For the text-containing cell, return its midpoint in [x, y] coordinate format. 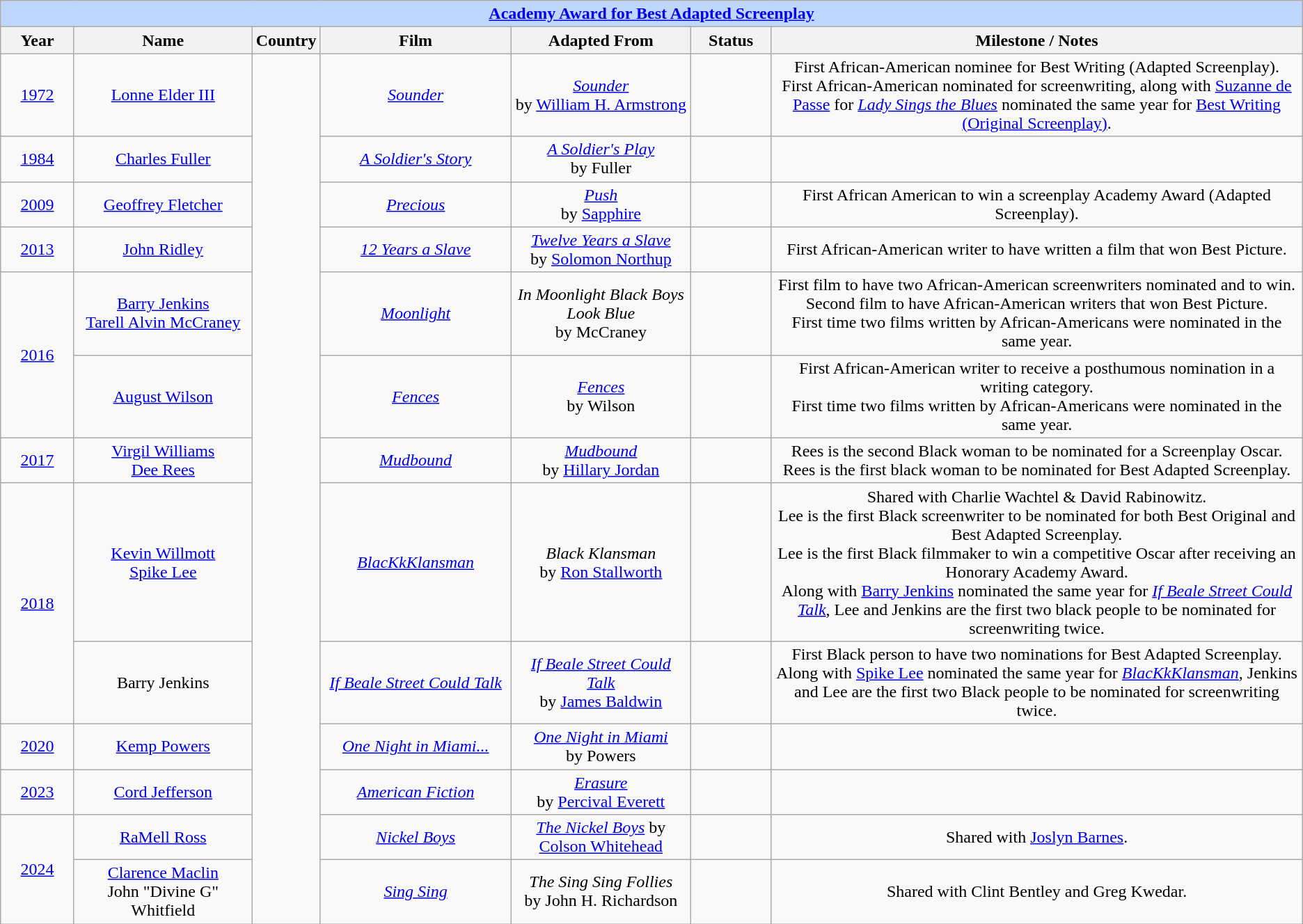
Erasure by Percival Everett [601, 792]
2016 [38, 355]
1984 [38, 159]
American Fiction [416, 792]
Twelve Years a Slaveby Solomon Northup [601, 249]
Kevin Willmott Spike Lee [163, 562]
Milestone / Notes [1037, 40]
Pushby Sapphire [601, 205]
Mudbound [416, 461]
Precious [416, 205]
2023 [38, 792]
Lonne Elder III [163, 95]
August Wilson [163, 397]
Clarence Maclin John "Divine G" Whitfield [163, 892]
Charles Fuller [163, 159]
A Soldier's Playby Fuller [601, 159]
Nickel Boys [416, 838]
The Sing Sing Follies by John H. Richardson [601, 892]
First African American to win a screenplay Academy Award (Adapted Screenplay). [1037, 205]
12 Years a Slave [416, 249]
1972 [38, 95]
Fences [416, 397]
If Beale Street Could Talk by James Baldwin [601, 682]
Mudbound by Hillary Jordan [601, 461]
First African-American writer to have written a film that won Best Picture. [1037, 249]
One Night in Miami by Powers [601, 746]
In Moonlight Black Boys Look Blueby McCraney [601, 313]
A Soldier's Story [416, 159]
Status [731, 40]
Sing Sing [416, 892]
Geoffrey Fletcher [163, 205]
2024 [38, 870]
Rees is the second Black woman to be nominated for a Screenplay Oscar. Rees is the first black woman to be nominated for Best Adapted Screenplay. [1037, 461]
Adapted From [601, 40]
Year [38, 40]
Sounder [416, 95]
Shared with Clint Bentley and Greg Kwedar. [1037, 892]
Sounderby William H. Armstrong [601, 95]
Black Klansman by Ron Stallworth [601, 562]
BlacKkKlansman [416, 562]
Academy Award for Best Adapted Screenplay [651, 14]
John Ridley [163, 249]
2018 [38, 603]
Name [163, 40]
Cord Jefferson [163, 792]
If Beale Street Could Talk [416, 682]
Moonlight [416, 313]
One Night in Miami... [416, 746]
Barry Jenkins [163, 682]
2017 [38, 461]
The Nickel Boys by Colson Whitehead [601, 838]
Country [286, 40]
Shared with Joslyn Barnes. [1037, 838]
Film [416, 40]
Kemp Powers [163, 746]
Fences by Wilson [601, 397]
Barry JenkinsTarell Alvin McCraney [163, 313]
2009 [38, 205]
2013 [38, 249]
RaMell Ross [163, 838]
2020 [38, 746]
Virgil Williams Dee Rees [163, 461]
